Return the (X, Y) coordinate for the center point of the cell that contains the specified text.  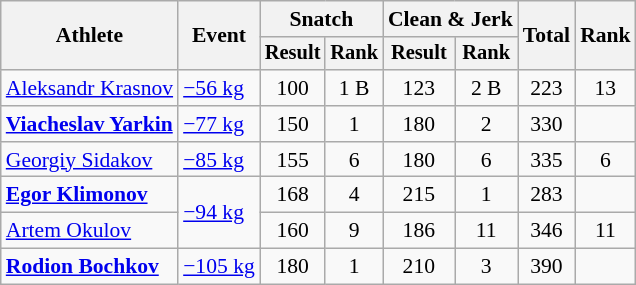
223 (546, 88)
Aleksandr Krasnov (90, 88)
150 (293, 124)
Snatch (322, 19)
−56 kg (219, 88)
−105 kg (219, 267)
155 (293, 160)
−94 kg (219, 212)
Viacheslav Yarkin (90, 124)
Event (219, 36)
100 (293, 88)
186 (419, 231)
3 (486, 267)
335 (546, 160)
4 (354, 195)
Clean & Jerk (450, 19)
330 (546, 124)
−85 kg (219, 160)
13 (606, 88)
1 B (354, 88)
346 (546, 231)
Athlete (90, 36)
9 (354, 231)
2 (486, 124)
Egor Klimonov (90, 195)
210 (419, 267)
160 (293, 231)
Rodion Bochkov (90, 267)
390 (546, 267)
Artem Okulov (90, 231)
Total (546, 36)
283 (546, 195)
Georgiy Sidakov (90, 160)
2 B (486, 88)
123 (419, 88)
168 (293, 195)
−77 kg (219, 124)
215 (419, 195)
